Provide the (X, Y) coordinate of the cell's center where the given text is located.  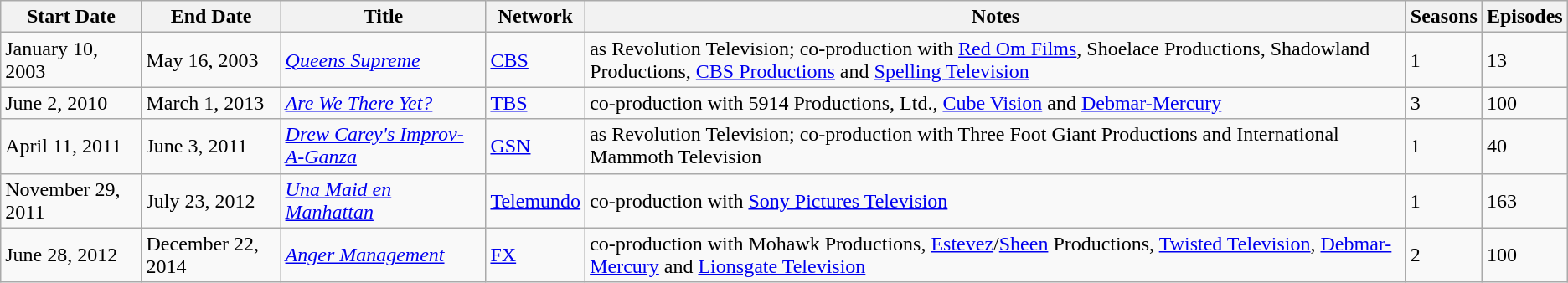
as Revolution Television; co-production with Three Foot Giant Productions and International Mammoth Television (996, 146)
November 29, 2011 (71, 201)
Anger Management (384, 255)
July 23, 2012 (211, 201)
2 (1444, 255)
GSN (536, 146)
Are We There Yet? (384, 103)
Start Date (71, 17)
Episodes (1524, 17)
13 (1524, 60)
Notes (996, 17)
Queens Supreme (384, 60)
Drew Carey's Improv-A-Ganza (384, 146)
May 16, 2003 (211, 60)
40 (1524, 146)
December 22, 2014 (211, 255)
April 11, 2011 (71, 146)
Telemundo (536, 201)
163 (1524, 201)
June 28, 2012 (71, 255)
June 2, 2010 (71, 103)
co-production with Sony Pictures Television (996, 201)
March 1, 2013 (211, 103)
End Date (211, 17)
June 3, 2011 (211, 146)
Una Maid en Manhattan (384, 201)
CBS (536, 60)
as Revolution Television; co-production with Red Om Films, Shoelace Productions, Shadowland Productions, CBS Productions and Spelling Television (996, 60)
Network (536, 17)
3 (1444, 103)
FX (536, 255)
Seasons (1444, 17)
co-production with Mohawk Productions, Estevez/Sheen Productions, Twisted Television, Debmar-Mercury and Lionsgate Television (996, 255)
TBS (536, 103)
co-production with 5914 Productions, Ltd., Cube Vision and Debmar-Mercury (996, 103)
Title (384, 17)
January 10, 2003 (71, 60)
